Return the [X, Y] coordinate for the center point of the cell that contains the specified text.  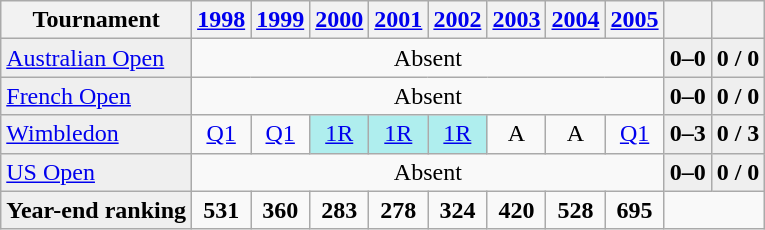
Wimbledon [96, 134]
2005 [634, 20]
1999 [280, 20]
Australian Open [96, 58]
420 [516, 210]
2001 [398, 20]
French Open [96, 96]
2002 [458, 20]
2003 [516, 20]
Year-end ranking [96, 210]
US Open [96, 172]
2004 [576, 20]
360 [280, 210]
278 [398, 210]
Tournament [96, 20]
0 / 3 [738, 134]
531 [222, 210]
0–3 [688, 134]
2000 [340, 20]
1998 [222, 20]
528 [576, 210]
695 [634, 210]
324 [458, 210]
283 [340, 210]
